Pinpoint the cell where the given text exists, returning its [X, Y] midpoint coordinate. 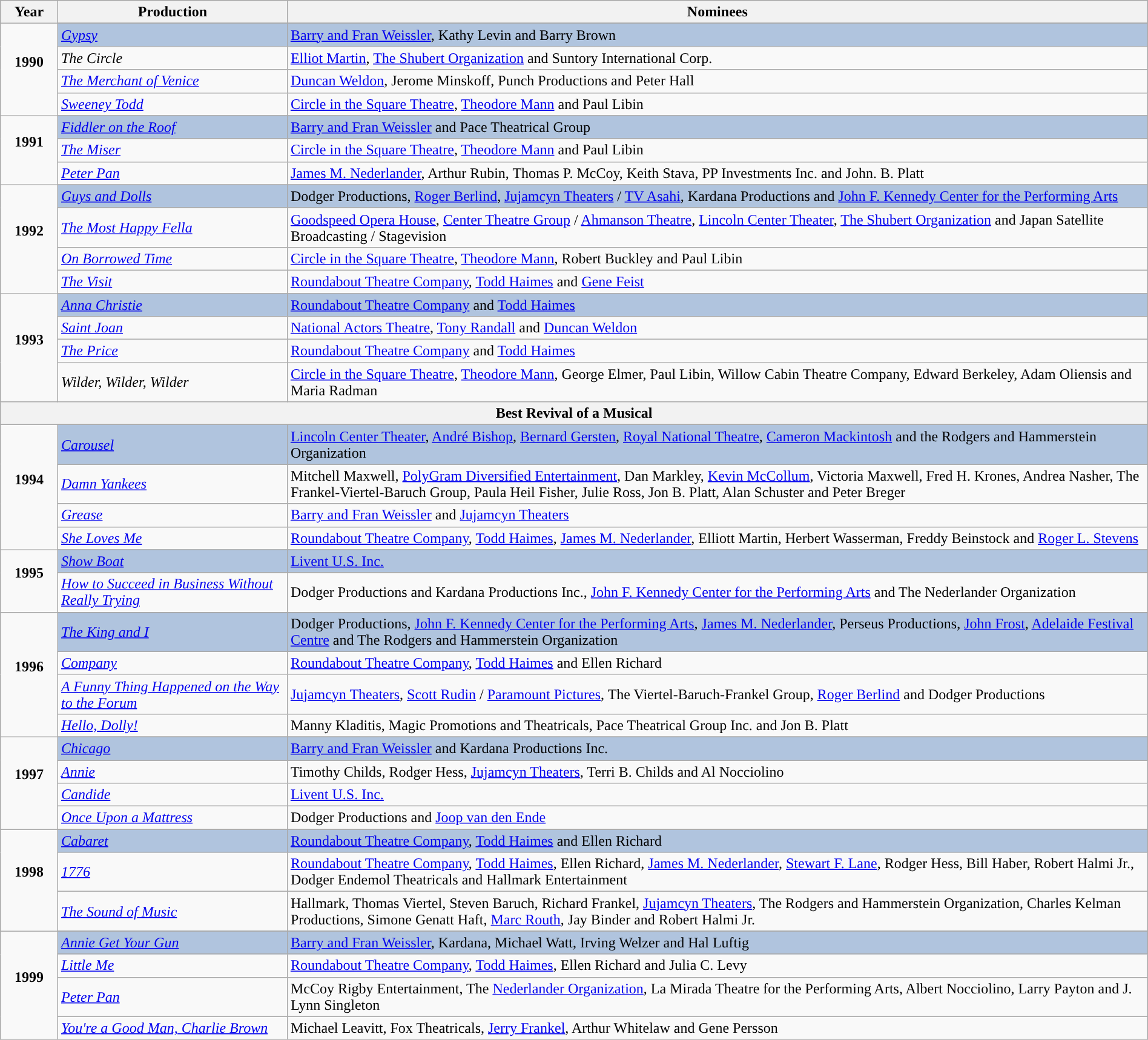
Duncan Weldon, Jerome Minskoff, Punch Productions and Peter Hall [717, 81]
Hello, Dolly! [172, 725]
Sweeney Todd [172, 104]
Carousel [172, 444]
The King and I [172, 632]
Cabaret [172, 841]
Annie Get Your Gun [172, 943]
Best Revival of a Musical [574, 413]
1776 [172, 872]
On Borrowed Time [172, 258]
Barry and Fran Weissler and Kardana Productions Inc. [717, 748]
The Price [172, 351]
Wilder, Wilder, Wilder [172, 383]
Damn Yankees [172, 484]
1996 [29, 674]
Guys and Dolls [172, 196]
Little Me [172, 966]
1993 [29, 347]
The Sound of Music [172, 912]
She Loves Me [172, 538]
The Miser [172, 150]
Roundabout Theatre Company, Todd Haimes and Gene Feist [717, 281]
Dodger Productions and Joop van den Ende [717, 818]
Barry and Fran Weissler, Kardana, Michael Watt, Irving Welzer and Hal Luftig [717, 943]
Annie [172, 772]
Roundabout Theatre Company, Todd Haimes, Ellen Richard and Julia C. Levy [717, 966]
Barry and Fran Weissler and Pace Theatrical Group [717, 127]
Dodger Productions and Kardana Productions Inc., John F. Kennedy Center for the Performing Arts and The Nederlander Organization [717, 592]
1991 [29, 150]
Show Boat [172, 561]
Dodger Productions, Roger Berlind, Jujamcyn Theaters / TV Asahi, Kardana Productions and John F. Kennedy Center for the Performing Arts [717, 196]
Timothy Childs, Rodger Hess, Jujamcyn Theaters, Terri B. Childs and Al Nocciolino [717, 772]
Year [29, 12]
1995 [29, 581]
1992 [29, 239]
The Visit [172, 281]
Chicago [172, 748]
Elliot Martin, The Shubert Organization and Suntory International Corp. [717, 58]
How to Succeed in Business Without Really Trying [172, 592]
Michael Leavitt, Fox Theatricals, Jerry Frankel, Arthur Whitelaw and Gene Persson [717, 1028]
The Most Happy Fella [172, 228]
Once Upon a Mattress [172, 818]
James M. Nederlander, Arthur Rubin, Thomas P. McCoy, Keith Stava, PP Investments Inc. and John. B. Platt [717, 173]
Barry and Fran Weissler and Jujamcyn Theaters [717, 515]
Anna Christie [172, 304]
National Actors Theatre, Tony Randall and Duncan Weldon [717, 328]
Fiddler on the Roof [172, 127]
1990 [29, 70]
Circle in the Square Theatre, Theodore Mann, George Elmer, Paul Libin, Willow Cabin Theatre Company, Edward Berkeley, Adam Oliensis and Maria Radman [717, 383]
A Funny Thing Happened on the Way to the Forum [172, 694]
Lincoln Center Theater, André Bishop, Bernard Gersten, Royal National Theatre, Cameron Mackintosh and the Rodgers and Hammerstein Organization [717, 444]
Candide [172, 795]
Gypsy [172, 35]
Nominees [717, 12]
1997 [29, 783]
Company [172, 663]
Barry and Fran Weissler, Kathy Levin and Barry Brown [717, 35]
The Merchant of Venice [172, 81]
1998 [29, 880]
Roundabout Theatre Company, Todd Haimes, James M. Nederlander, Elliott Martin, Herbert Wasserman, Freddy Beinstock and Roger L. Stevens [717, 538]
1994 [29, 487]
You're a Good Man, Charlie Brown [172, 1028]
Grease [172, 515]
Jujamcyn Theaters, Scott Rudin / Paramount Pictures, The Viertel-Baruch-Frankel Group, Roger Berlind and Dodger Productions [717, 694]
The Circle [172, 58]
Production [172, 12]
Saint Joan [172, 328]
Circle in the Square Theatre, Theodore Mann, Robert Buckley and Paul Libin [717, 258]
Manny Kladitis, Magic Promotions and Theatricals, Pace Theatrical Group Inc. and Jon B. Platt [717, 725]
1999 [29, 986]
